Capture the cell that displays the provided text and extract its (X, Y) central coordinate. 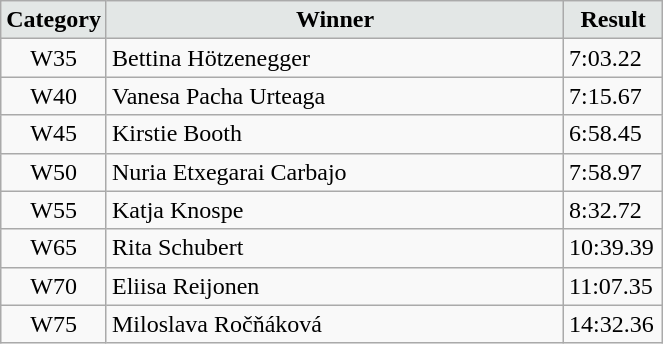
W55 (54, 210)
7:15.67 (614, 96)
Miloslava Ročňáková (334, 324)
W45 (54, 134)
W65 (54, 248)
Rita Schubert (334, 248)
Result (614, 20)
W40 (54, 96)
Eliisa Reijonen (334, 286)
11:07.35 (614, 286)
7:58.97 (614, 172)
W50 (54, 172)
W35 (54, 58)
Nuria Etxegarai Carbajo (334, 172)
Kirstie Booth (334, 134)
6:58.45 (614, 134)
Katja Knospe (334, 210)
Bettina Hötzenegger (334, 58)
W70 (54, 286)
8:32.72 (614, 210)
Winner (334, 20)
W75 (54, 324)
Vanesa Pacha Urteaga (334, 96)
10:39.39 (614, 248)
7:03.22 (614, 58)
Category (54, 20)
14:32.36 (614, 324)
